Return [x, y] of the center of cell containing provided text 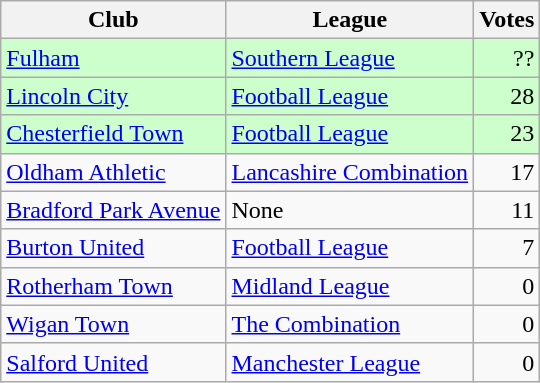
Southern League [350, 58]
23 [507, 134]
Chesterfield Town [114, 134]
Burton United [114, 248]
Rotherham Town [114, 286]
Lancashire Combination [350, 172]
Wigan Town [114, 324]
17 [507, 172]
Midland League [350, 286]
Manchester League [350, 362]
?? [507, 58]
Club [114, 20]
Salford United [114, 362]
7 [507, 248]
The Combination [350, 324]
28 [507, 96]
Fulham [114, 58]
League [350, 20]
Oldham Athletic [114, 172]
Bradford Park Avenue [114, 210]
Votes [507, 20]
11 [507, 210]
None [350, 210]
Lincoln City [114, 96]
